Determine the [X, Y] coordinate at the center of the cell enclosing the given text.  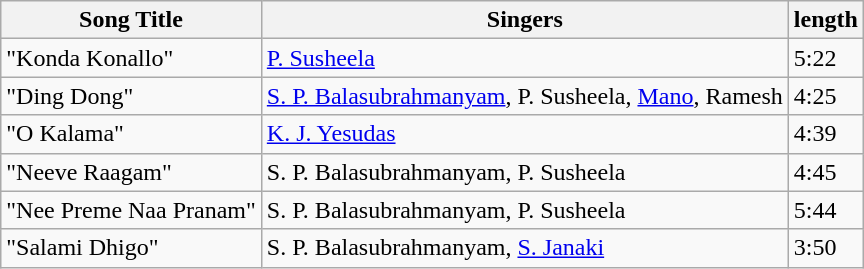
4:45 [826, 172]
"Konda Konallo" [132, 58]
"Ding Dong" [132, 96]
Singers [524, 20]
"Neeve Raagam" [132, 172]
4:39 [826, 134]
4:25 [826, 96]
K. J. Yesudas [524, 134]
"Nee Preme Naa Pranam" [132, 210]
"O Kalama" [132, 134]
5:22 [826, 58]
length [826, 20]
S. P. Balasubrahmanyam, S. Janaki [524, 248]
"Salami Dhigo" [132, 248]
Song Title [132, 20]
S. P. Balasubrahmanyam, P. Susheela, Mano, Ramesh [524, 96]
3:50 [826, 248]
5:44 [826, 210]
P. Susheela [524, 58]
